Locate the cell with the specified text and output its (x, y) center coordinate. 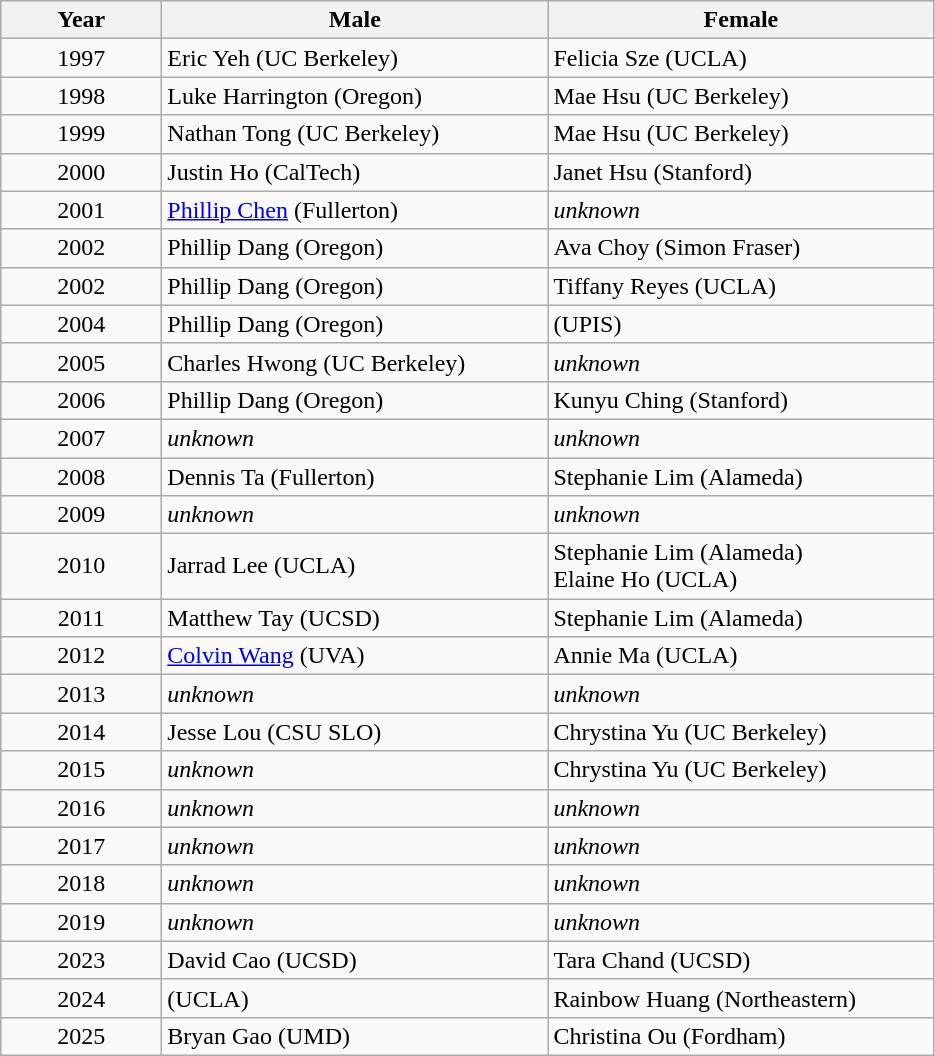
Rainbow Huang (Northeastern) (741, 998)
2006 (82, 400)
2010 (82, 566)
Jarrad Lee (UCLA) (355, 566)
2016 (82, 808)
Bryan Gao (UMD) (355, 1036)
Matthew Tay (UCSD) (355, 618)
Tiffany Reyes (UCLA) (741, 286)
(UCLA) (355, 998)
1998 (82, 96)
David Cao (UCSD) (355, 960)
(UPIS) (741, 324)
Nathan Tong (UC Berkeley) (355, 134)
Female (741, 20)
Stephanie Lim (Alameda) Elaine Ho (UCLA) (741, 566)
2013 (82, 694)
2019 (82, 922)
Ava Choy (Simon Fraser) (741, 248)
Luke Harrington (Oregon) (355, 96)
2014 (82, 732)
Colvin Wang (UVA) (355, 656)
Year (82, 20)
Justin Ho (CalTech) (355, 172)
2009 (82, 515)
1997 (82, 58)
Phillip Chen (Fullerton) (355, 210)
2000 (82, 172)
Felicia Sze (UCLA) (741, 58)
Jesse Lou (CSU SLO) (355, 732)
Eric Yeh (UC Berkeley) (355, 58)
2024 (82, 998)
Male (355, 20)
2005 (82, 362)
Kunyu Ching (Stanford) (741, 400)
Annie Ma (UCLA) (741, 656)
2001 (82, 210)
2011 (82, 618)
2017 (82, 846)
2007 (82, 438)
2004 (82, 324)
Janet Hsu (Stanford) (741, 172)
2008 (82, 477)
Charles Hwong (UC Berkeley) (355, 362)
Tara Chand (UCSD) (741, 960)
1999 (82, 134)
2012 (82, 656)
Dennis Ta (Fullerton) (355, 477)
2025 (82, 1036)
Christina Ou (Fordham) (741, 1036)
2023 (82, 960)
2015 (82, 770)
2018 (82, 884)
